From the cell containing the given text, extract its center point as [X, Y] coordinate. 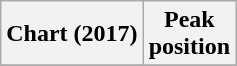
Peakposition [189, 34]
Chart (2017) [72, 34]
